Determine the [X, Y] coordinate at the center of the cell enclosing the given text.  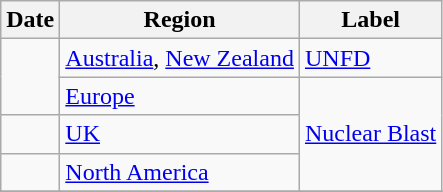
UK [180, 134]
Label [370, 20]
Date [30, 20]
North America [180, 172]
Australia, New Zealand [180, 58]
Nuclear Blast [370, 134]
Region [180, 20]
Europe [180, 96]
UNFD [370, 58]
